Find where the given text appears and provide that cell's center as (X, Y) coordinate. 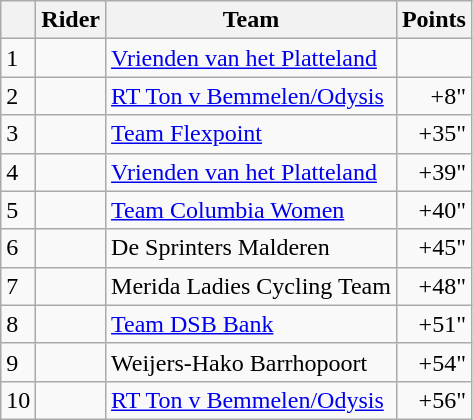
Team Flexpoint (252, 134)
Team (252, 20)
+48" (434, 286)
Merida Ladies Cycling Team (252, 286)
1 (18, 58)
De Sprinters Malderen (252, 248)
10 (18, 400)
Team DSB Bank (252, 324)
Team Columbia Women (252, 210)
+8" (434, 96)
8 (18, 324)
+35" (434, 134)
Points (434, 20)
3 (18, 134)
Weijers-Hako Barrhopoort (252, 362)
6 (18, 248)
+40" (434, 210)
+51" (434, 324)
9 (18, 362)
Rider (71, 20)
4 (18, 172)
5 (18, 210)
+56" (434, 400)
7 (18, 286)
+54" (434, 362)
+45" (434, 248)
+39" (434, 172)
2 (18, 96)
